Find where the given text appears and provide that cell's center as [x, y] coordinate. 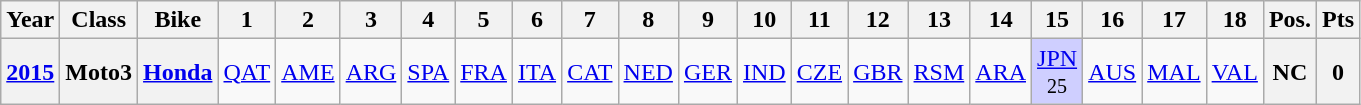
17 [1174, 20]
GBR [878, 72]
0 [1338, 72]
GER [708, 72]
4 [428, 20]
Class [99, 20]
15 [1058, 20]
ARG [371, 72]
NED [648, 72]
2 [308, 20]
ARA [1001, 72]
10 [764, 20]
3 [371, 20]
RSM [939, 72]
14 [1001, 20]
5 [484, 20]
Pts [1338, 20]
AUS [1112, 72]
7 [590, 20]
Bike [178, 20]
AME [308, 72]
16 [1112, 20]
1 [247, 20]
IND [764, 72]
QAT [247, 72]
18 [1234, 20]
13 [939, 20]
JPN25 [1058, 72]
Honda [178, 72]
Pos. [1290, 20]
FRA [484, 72]
6 [536, 20]
11 [819, 20]
ITA [536, 72]
NC [1290, 72]
MAL [1174, 72]
2015 [30, 72]
12 [878, 20]
CAT [590, 72]
VAL [1234, 72]
8 [648, 20]
9 [708, 20]
Year [30, 20]
SPA [428, 72]
CZE [819, 72]
Moto3 [99, 72]
